Detect which cell encompasses the target text, then output its [x, y] center coordinate. 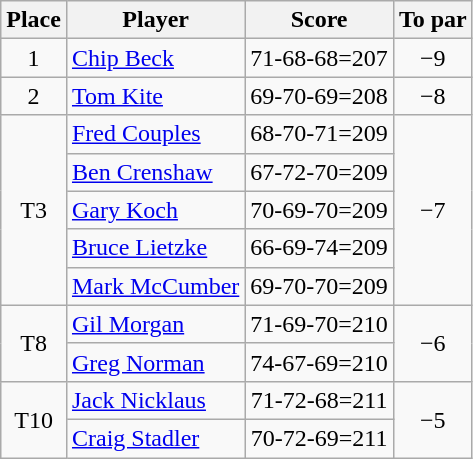
67-72-70=209 [320, 172]
Mark McCumber [155, 286]
Greg Norman [155, 362]
−9 [432, 58]
1 [34, 58]
68-70-71=209 [320, 134]
69-70-69=208 [320, 96]
T8 [34, 343]
T10 [34, 419]
Craig Stadler [155, 438]
−8 [432, 96]
Gary Koch [155, 210]
Bruce Lietzke [155, 248]
74-67-69=210 [320, 362]
71-69-70=210 [320, 324]
Score [320, 20]
70-69-70=209 [320, 210]
71-68-68=207 [320, 58]
71-72-68=211 [320, 400]
70-72-69=211 [320, 438]
−7 [432, 210]
Gil Morgan [155, 324]
T3 [34, 210]
66-69-74=209 [320, 248]
Place [34, 20]
Jack Nicklaus [155, 400]
−6 [432, 343]
Tom Kite [155, 96]
2 [34, 96]
Ben Crenshaw [155, 172]
69-70-70=209 [320, 286]
Chip Beck [155, 58]
Fred Couples [155, 134]
To par [432, 20]
Player [155, 20]
−5 [432, 419]
